Identify which cell holds the provided text, then report its [X, Y] central coordinate. 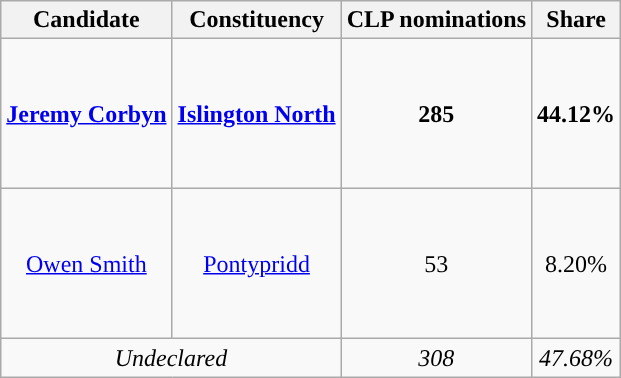
47.68% [576, 358]
44.12% [576, 114]
Owen Smith [86, 264]
285 [436, 114]
Constituency [256, 20]
Islington North [256, 114]
308 [436, 358]
53 [436, 264]
Pontypridd [256, 264]
Undeclared [171, 358]
8.20% [576, 264]
Share [576, 20]
Candidate [86, 20]
CLP nominations [436, 20]
Jeremy Corbyn [86, 114]
